Locate the cell with the specified text and output its (x, y) center coordinate. 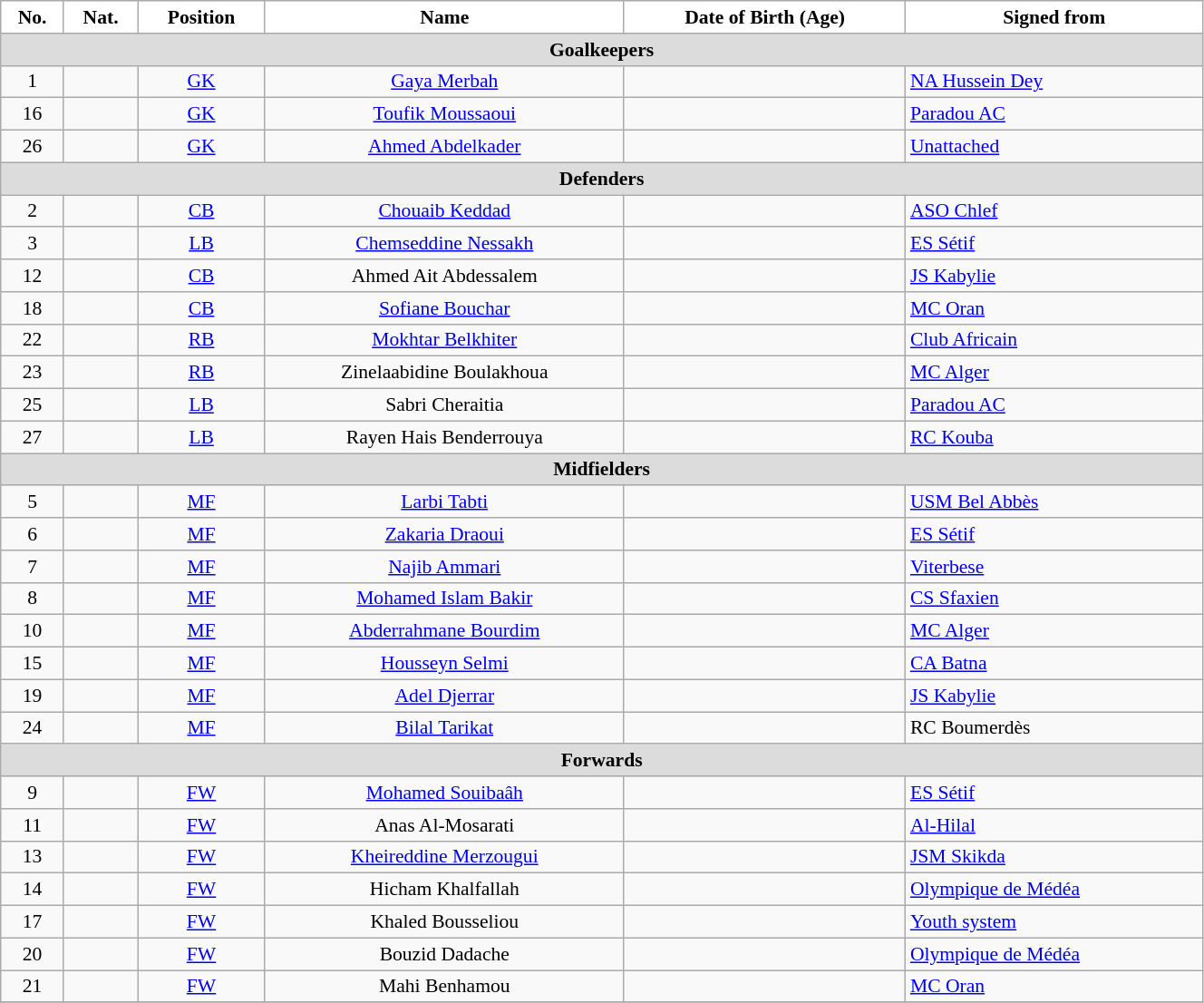
15 (33, 664)
Al-Hilal (1054, 825)
16 (33, 114)
Bouzid Dadache (444, 954)
USM Bel Abbès (1054, 502)
Ahmed Abdelkader (444, 147)
2 (33, 211)
Najib Ammari (444, 567)
Position (201, 17)
22 (33, 340)
Mohamed Souibaâh (444, 793)
3 (33, 244)
11 (33, 825)
Mokhtar Belkhiter (444, 340)
Nat. (101, 17)
17 (33, 922)
Rayen Hais Benderrouya (444, 437)
Sofiane Bouchar (444, 308)
Club Africain (1054, 340)
6 (33, 534)
26 (33, 147)
Zakaria Draoui (444, 534)
1 (33, 82)
27 (33, 437)
Youth system (1054, 922)
8 (33, 599)
Midfielders (602, 470)
7 (33, 567)
Abderrahmane Bourdim (444, 631)
5 (33, 502)
23 (33, 373)
10 (33, 631)
Kheireddine Merzougui (444, 857)
12 (33, 276)
Khaled Bousseliou (444, 922)
Anas Al-Mosarati (444, 825)
Hicham Khalfallah (444, 890)
19 (33, 696)
CS Sfaxien (1054, 599)
Bilal Tarikat (444, 728)
Date of Birth (Age) (765, 17)
NA Hussein Dey (1054, 82)
Gaya Merbah (444, 82)
RC Boumerdès (1054, 728)
ASO Chlef (1054, 211)
Zinelaabidine Boulakhoua (444, 373)
Adel Djerrar (444, 696)
Chemseddine Nessakh (444, 244)
14 (33, 890)
Ahmed Ait Abdessalem (444, 276)
CA Batna (1054, 664)
JSM Skikda (1054, 857)
20 (33, 954)
24 (33, 728)
Unattached (1054, 147)
18 (33, 308)
Mahi Benhamou (444, 987)
Defenders (602, 179)
RC Kouba (1054, 437)
Forwards (602, 761)
Larbi Tabti (444, 502)
Chouaib Keddad (444, 211)
25 (33, 405)
Name (444, 17)
Mohamed Islam Bakir (444, 599)
No. (33, 17)
Goalkeepers (602, 50)
13 (33, 857)
Viterbese (1054, 567)
Housseyn Selmi (444, 664)
Sabri Cheraitia (444, 405)
21 (33, 987)
9 (33, 793)
Toufik Moussaoui (444, 114)
Signed from (1054, 17)
